Extract the (X, Y) coordinate from the center of the cell holding the provided text.  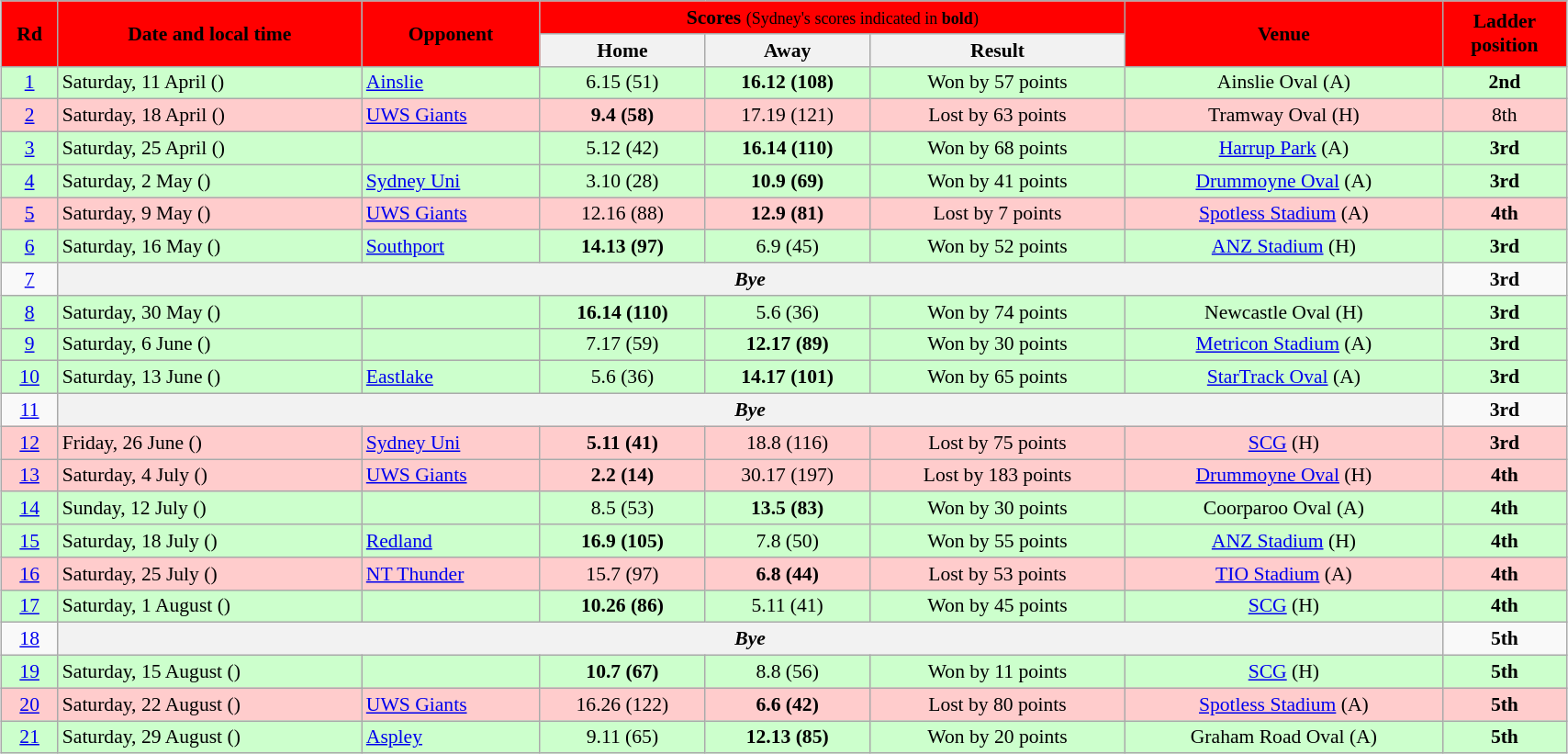
10.26 (86) (622, 606)
Saturday, 4 July () (209, 476)
Opponent (451, 33)
Lost by 80 points (998, 704)
6 (29, 247)
Saturday, 16 May () (209, 247)
Won by 41 points (998, 181)
Won by 45 points (998, 606)
Saturday, 30 May () (209, 312)
8.8 (56) (788, 672)
1 (29, 83)
Ainslie Oval (A) (1283, 83)
12.16 (88) (622, 214)
Away (788, 51)
13 (29, 476)
Lost by 53 points (998, 574)
16.26 (122) (622, 704)
Harrup Park (A) (1283, 149)
Saturday, 9 May () (209, 214)
Saturday, 29 August () (209, 737)
Scores (Sydney's scores indicated in bold) (832, 17)
3 (29, 149)
Drummoyne Oval (H) (1283, 476)
10 (29, 377)
3.10 (28) (622, 181)
Won by 74 points (998, 312)
6.15 (51) (622, 83)
Aspley (451, 737)
TIO Stadium (A) (1283, 574)
Saturday, 18 July () (209, 541)
14.17 (101) (788, 377)
5.12 (42) (622, 149)
16.9 (105) (622, 541)
7.8 (50) (788, 541)
Friday, 26 June () (209, 443)
2nd (1504, 83)
Eastlake (451, 377)
2.2 (14) (622, 476)
Date and local time (209, 33)
16.12 (108) (788, 83)
Lost by 183 points (998, 476)
Result (998, 51)
Sunday, 12 July () (209, 509)
StarTrack Oval (A) (1283, 377)
6.8 (44) (788, 574)
9.11 (65) (622, 737)
12 (29, 443)
Saturday, 25 July () (209, 574)
Saturday, 2 May () (209, 181)
Redland (451, 541)
12.17 (89) (788, 344)
14 (29, 509)
Saturday, 1 August () (209, 606)
9 (29, 344)
15.7 (97) (622, 574)
18 (29, 639)
12.9 (81) (788, 214)
Saturday, 6 June () (209, 344)
17.19 (121) (788, 116)
Won by 55 points (998, 541)
Tramway Oval (H) (1283, 116)
16 (29, 574)
10.7 (67) (622, 672)
17 (29, 606)
Lost by 63 points (998, 116)
12.13 (85) (788, 737)
4 (29, 181)
Saturday, 25 April () (209, 149)
7 (29, 279)
Won by 57 points (998, 83)
15 (29, 541)
Graham Road Oval (A) (1283, 737)
11 (29, 411)
10.9 (69) (788, 181)
NT Thunder (451, 574)
Coorparoo Oval (A) (1283, 509)
9.4 (58) (622, 116)
Lost by 75 points (998, 443)
Saturday, 18 April () (209, 116)
6.6 (42) (788, 704)
8.5 (53) (622, 509)
21 (29, 737)
5 (29, 214)
8th (1504, 116)
Ladderposition (1504, 33)
Rd (29, 33)
Saturday, 15 August () (209, 672)
Venue (1283, 33)
Drummoyne Oval (A) (1283, 181)
30.17 (197) (788, 476)
13.5 (83) (788, 509)
18.8 (116) (788, 443)
Metricon Stadium (A) (1283, 344)
Home (622, 51)
Lost by 7 points (998, 214)
Won by 68 points (998, 149)
6.9 (45) (788, 247)
Newcastle Oval (H) (1283, 312)
19 (29, 672)
20 (29, 704)
7.17 (59) (622, 344)
Saturday, 11 April () (209, 83)
8 (29, 312)
Saturday, 22 August () (209, 704)
Won by 65 points (998, 377)
Ainslie (451, 83)
Won by 52 points (998, 247)
Won by 11 points (998, 672)
Saturday, 13 June () (209, 377)
2 (29, 116)
Won by 20 points (998, 737)
Southport (451, 247)
14.13 (97) (622, 247)
